Return [x, y] of the center of cell containing provided text 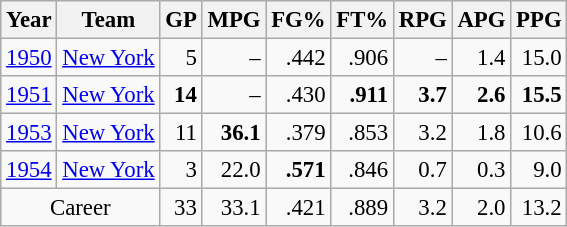
3 [181, 170]
33 [181, 208]
0.7 [422, 170]
14 [181, 95]
13.2 [539, 208]
Year [29, 20]
.853 [362, 133]
Career [80, 208]
1.8 [482, 133]
1951 [29, 95]
PPG [539, 20]
1.4 [482, 58]
22.0 [234, 170]
.379 [298, 133]
0.3 [482, 170]
2.0 [482, 208]
.442 [298, 58]
15.0 [539, 58]
.571 [298, 170]
FT% [362, 20]
RPG [422, 20]
.430 [298, 95]
1950 [29, 58]
36.1 [234, 133]
MPG [234, 20]
3.7 [422, 95]
10.6 [539, 133]
33.1 [234, 208]
.889 [362, 208]
11 [181, 133]
9.0 [539, 170]
1953 [29, 133]
.906 [362, 58]
15.5 [539, 95]
.846 [362, 170]
.421 [298, 208]
Team [108, 20]
FG% [298, 20]
GP [181, 20]
2.6 [482, 95]
1954 [29, 170]
.911 [362, 95]
APG [482, 20]
5 [181, 58]
